From the cell containing the given text, extract its center point as (x, y) coordinate. 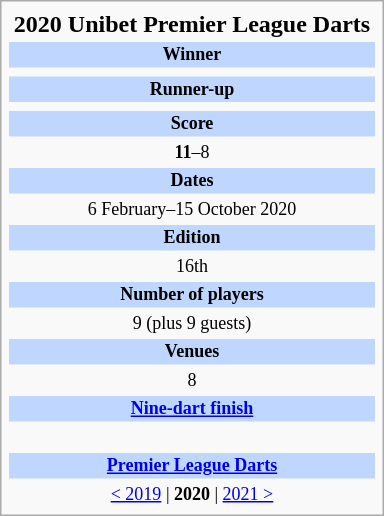
9 (plus 9 guests) (192, 324)
Premier League Darts (192, 466)
Dates (192, 181)
Score (192, 124)
2020 Unibet Premier League Darts (192, 24)
< 2019 | 2020 | 2021 > (192, 495)
Venues (192, 352)
8 (192, 381)
6 February–15 October 2020 (192, 210)
Nine-dart finish (192, 409)
Winner (192, 55)
16th (192, 267)
Runner-up (192, 90)
11–8 (192, 153)
Number of players (192, 295)
Edition (192, 238)
